For the text-containing cell, return its midpoint in (X, Y) coordinate format. 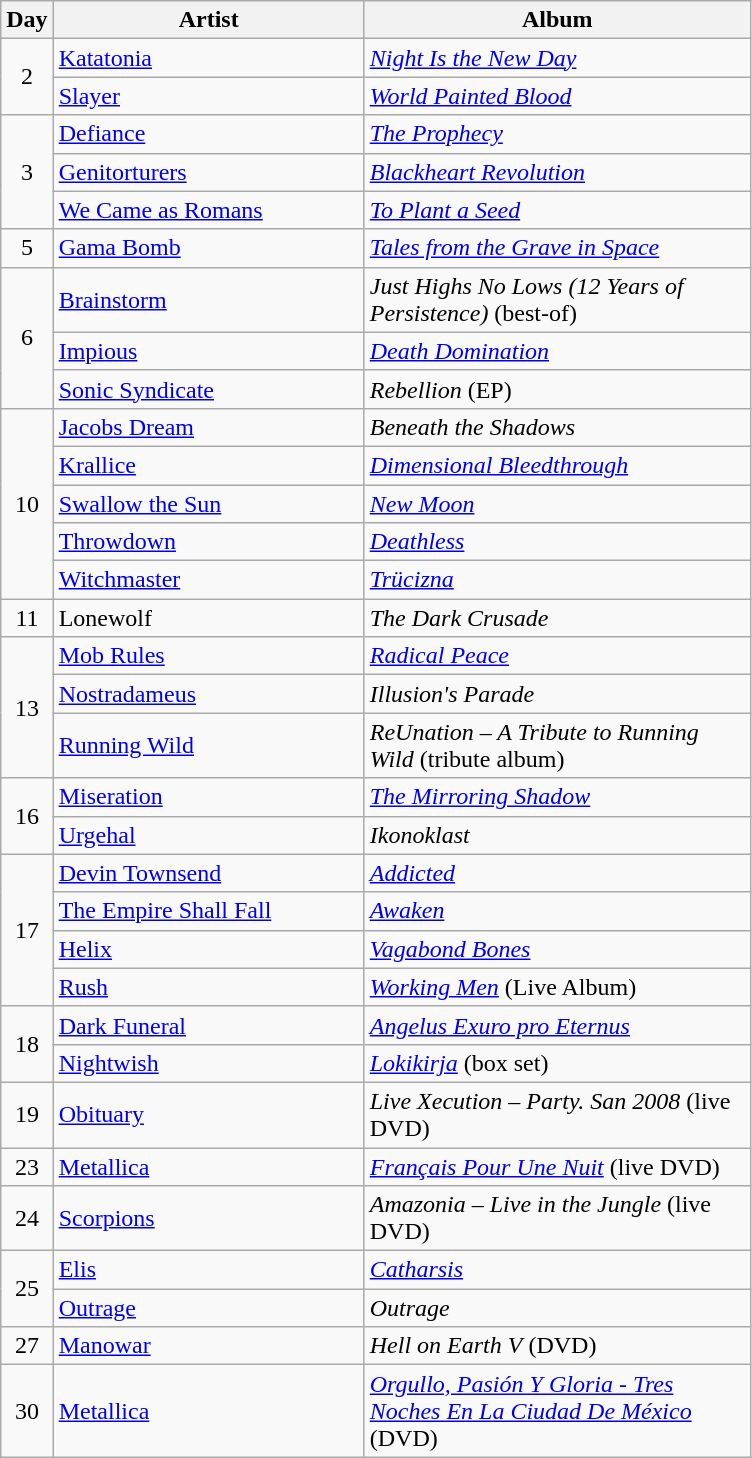
17 (27, 930)
To Plant a Seed (557, 210)
ReUnation – A Tribute to Running Wild (tribute album) (557, 746)
Miseration (208, 797)
Trücizna (557, 580)
16 (27, 816)
10 (27, 503)
Dark Funeral (208, 1025)
Day (27, 20)
Nightwish (208, 1063)
Krallice (208, 465)
Brainstorm (208, 300)
Urgehal (208, 835)
Lonewolf (208, 618)
Running Wild (208, 746)
New Moon (557, 503)
Awaken (557, 911)
Rebellion (EP) (557, 389)
Manowar (208, 1346)
Scorpions (208, 1218)
Nostradameus (208, 694)
Working Men (Live Album) (557, 987)
Rush (208, 987)
Impious (208, 351)
5 (27, 248)
Deathless (557, 542)
We Came as Romans (208, 210)
Defiance (208, 134)
Helix (208, 949)
Mob Rules (208, 656)
18 (27, 1044)
27 (27, 1346)
Gama Bomb (208, 248)
Dimensional Bleedthrough (557, 465)
Slayer (208, 96)
24 (27, 1218)
3 (27, 172)
19 (27, 1114)
The Dark Crusade (557, 618)
Artist (208, 20)
Sonic Syndicate (208, 389)
Beneath the Shadows (557, 427)
Français Pour Une Nuit (live DVD) (557, 1167)
23 (27, 1167)
Obituary (208, 1114)
Amazonia – Live in the Jungle (live DVD) (557, 1218)
25 (27, 1289)
The Empire Shall Fall (208, 911)
Ikonoklast (557, 835)
Death Domination (557, 351)
Radical Peace (557, 656)
30 (27, 1411)
The Mirroring Shadow (557, 797)
Illusion's Parade (557, 694)
6 (27, 338)
2 (27, 77)
Witchmaster (208, 580)
Just Highs No Lows (12 Years of Persistence) (best-of) (557, 300)
Throwdown (208, 542)
Blackheart Revolution (557, 172)
Live Xecution – Party. San 2008 (live DVD) (557, 1114)
Album (557, 20)
Lokikirja (box set) (557, 1063)
Hell on Earth V (DVD) (557, 1346)
Angelus Exuro pro Eternus (557, 1025)
Vagabond Bones (557, 949)
Catharsis (557, 1270)
13 (27, 708)
World Painted Blood (557, 96)
Night Is the New Day (557, 58)
11 (27, 618)
Addicted (557, 873)
Katatonia (208, 58)
Devin Townsend (208, 873)
Tales from the Grave in Space (557, 248)
Genitorturers (208, 172)
Elis (208, 1270)
Orgullo, Pasión Y Gloria - Tres Noches En La Ciudad De México (DVD) (557, 1411)
Swallow the Sun (208, 503)
The Prophecy (557, 134)
Jacobs Dream (208, 427)
